Locate the cell with the specified text and output its (x, y) center coordinate. 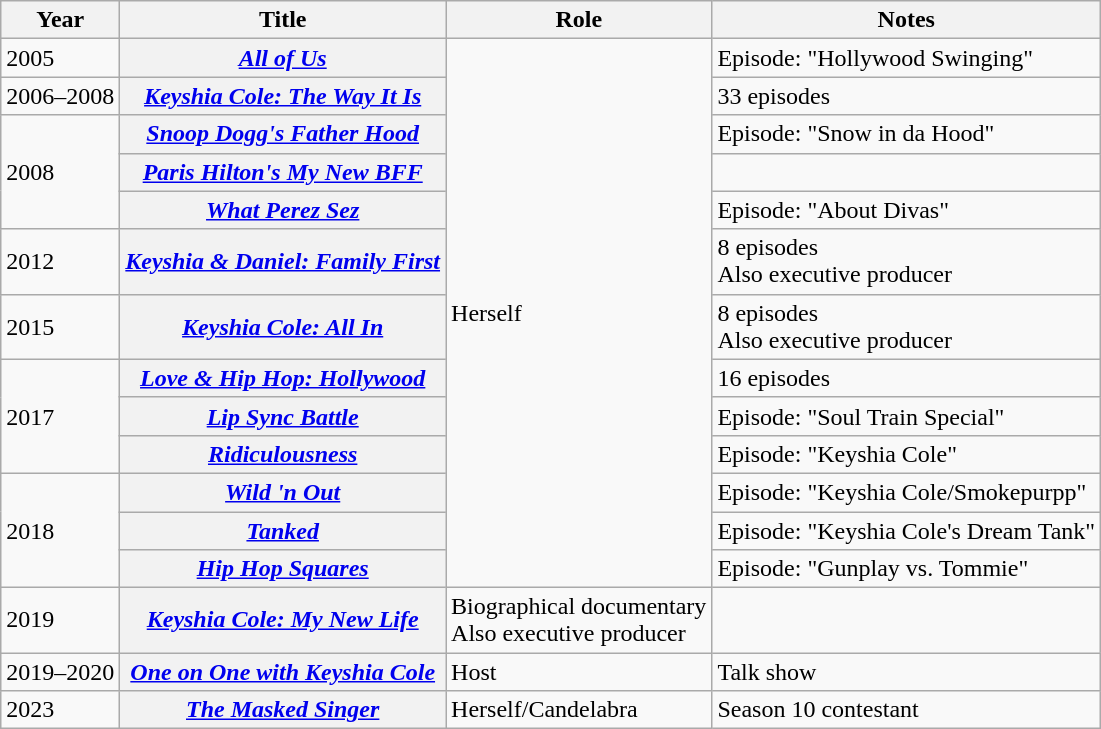
Wild 'n Out (283, 492)
Herself/Candelabra (579, 710)
2017 (60, 416)
One on One with Keyshia Cole (283, 672)
Keyshia Cole: The Way It Is (283, 96)
Hip Hop Squares (283, 569)
16 episodes (906, 378)
2019–2020 (60, 672)
2012 (60, 262)
2023 (60, 710)
Biographical documentaryAlso executive producer (579, 620)
Notes (906, 20)
All of Us (283, 58)
2018 (60, 530)
Episode: "Keyshia Cole/Smokepurpp" (906, 492)
Title (283, 20)
Episode: "About Divas" (906, 210)
Episode: "Soul Train Special" (906, 416)
What Perez Sez (283, 210)
Herself (579, 314)
Tanked (283, 531)
The Masked Singer (283, 710)
Paris Hilton's My New BFF (283, 172)
Episode: "Gunplay vs. Tommie" (906, 569)
Episode: "Hollywood Swinging" (906, 58)
Snoop Dogg's Father Hood (283, 134)
2019 (60, 620)
Ridiculousness (283, 454)
Keyshia Cole: All In (283, 326)
Keyshia & Daniel: Family First (283, 262)
Season 10 contestant (906, 710)
Keyshia Cole: My New Life (283, 620)
Episode: "Snow in da Hood" (906, 134)
Episode: "Keyshia Cole" (906, 454)
Year (60, 20)
Love & Hip Hop: Hollywood (283, 378)
Episode: "Keyshia Cole's Dream Tank" (906, 531)
Talk show (906, 672)
2008 (60, 172)
Host (579, 672)
Lip Sync Battle (283, 416)
33 episodes (906, 96)
2006–2008 (60, 96)
Role (579, 20)
2005 (60, 58)
2015 (60, 326)
